Detect which cell encompasses the target text, then output its [X, Y] center coordinate. 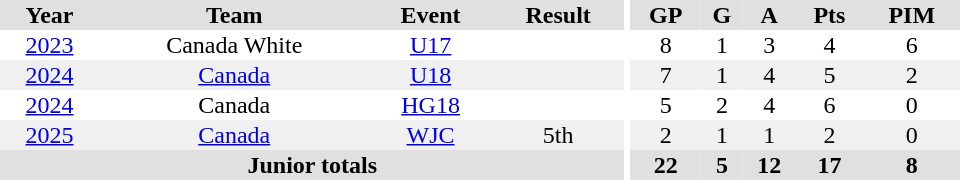
3 [769, 45]
G [722, 15]
2023 [50, 45]
Team [234, 15]
U17 [430, 45]
Pts [829, 15]
17 [829, 165]
Year [50, 15]
Canada White [234, 45]
5th [558, 135]
PIM [912, 15]
Event [430, 15]
7 [666, 75]
2025 [50, 135]
22 [666, 165]
Result [558, 15]
HG18 [430, 105]
U18 [430, 75]
12 [769, 165]
GP [666, 15]
WJC [430, 135]
Junior totals [312, 165]
A [769, 15]
